Return [X, Y] of the center of cell containing provided text 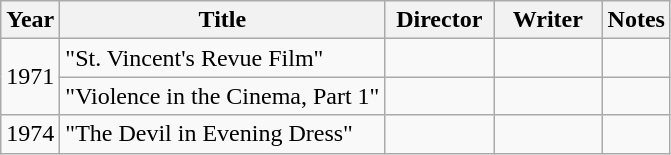
1971 [30, 77]
"St. Vincent's Revue Film" [222, 58]
1974 [30, 134]
Notes [636, 20]
"Violence in the Cinema, Part 1" [222, 96]
Year [30, 20]
"The Devil in Evening Dress" [222, 134]
Director [440, 20]
Writer [548, 20]
Title [222, 20]
